Provide the (X, Y) coordinate of the cell's center where the given text is located.  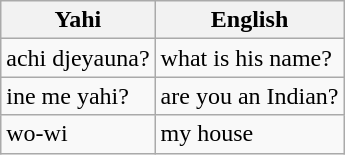
wo-wi (78, 134)
achi djeyauna? (78, 58)
ine me yahi? (78, 96)
Yahi (78, 20)
are you an Indian? (250, 96)
my house (250, 134)
English (250, 20)
what is his name? (250, 58)
